Capture the cell that displays the provided text and extract its (X, Y) central coordinate. 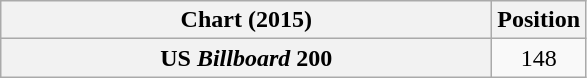
US Billboard 200 (246, 58)
148 (539, 58)
Chart (2015) (246, 20)
Position (539, 20)
